Scan for the cell matching the given text and deliver its [X, Y] coordinate at center. 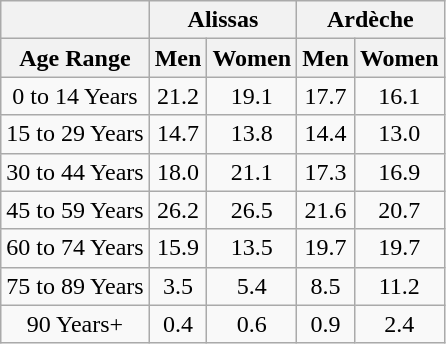
16.9 [399, 172]
26.5 [252, 210]
2.4 [399, 324]
26.2 [178, 210]
15.9 [178, 248]
5.4 [252, 286]
20.7 [399, 210]
0.6 [252, 324]
13.5 [252, 248]
21.2 [178, 96]
Alissas [222, 20]
16.1 [399, 96]
13.0 [399, 134]
13.8 [252, 134]
19.1 [252, 96]
14.4 [326, 134]
17.3 [326, 172]
0.4 [178, 324]
60 to 74 Years [75, 248]
0.9 [326, 324]
11.2 [399, 286]
18.0 [178, 172]
21.1 [252, 172]
90 Years+ [75, 324]
8.5 [326, 286]
3.5 [178, 286]
15 to 29 Years [75, 134]
Ardèche [370, 20]
30 to 44 Years [75, 172]
0 to 14 Years [75, 96]
Age Range [75, 58]
45 to 59 Years [75, 210]
21.6 [326, 210]
75 to 89 Years [75, 286]
17.7 [326, 96]
14.7 [178, 134]
